For the text-containing cell, return its midpoint in [x, y] coordinate format. 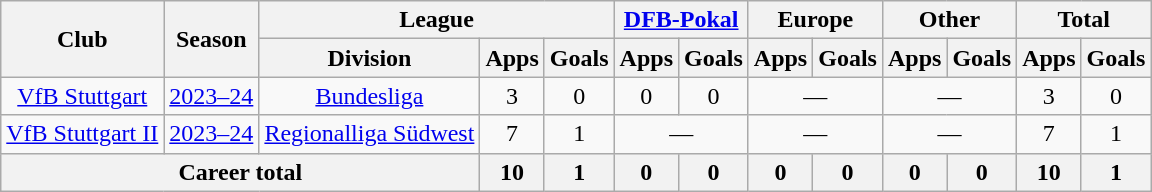
League [436, 20]
Total [1084, 20]
VfB Stuttgart [82, 96]
Europe [815, 20]
Career total [240, 172]
Bundesliga [370, 96]
Club [82, 39]
Season [212, 39]
DFB-Pokal [681, 20]
Other [949, 20]
VfB Stuttgart II [82, 134]
Regionalliga Südwest [370, 134]
Division [370, 58]
